Provide the [x, y] coordinate of the cell's center where the given text is located.  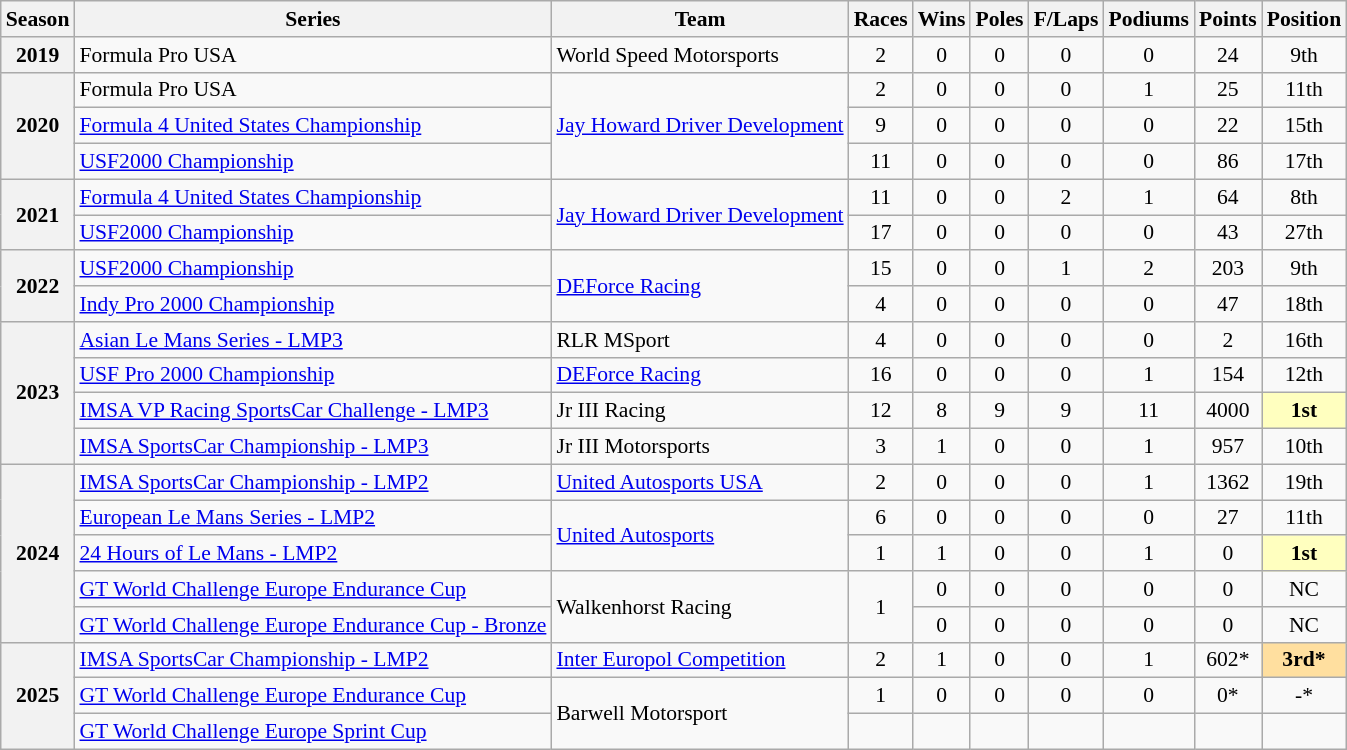
203 [1228, 269]
154 [1228, 375]
Barwell Motorsport [700, 714]
24 [1228, 55]
10th [1304, 447]
43 [1228, 233]
86 [1228, 162]
64 [1228, 197]
GT World Challenge Europe Endurance Cup - Bronze [312, 625]
Position [1304, 19]
16th [1304, 340]
1362 [1228, 482]
957 [1228, 447]
Team [700, 19]
3rd* [1304, 660]
RLR MSport [700, 340]
47 [1228, 304]
3 [881, 447]
27 [1228, 518]
2021 [38, 214]
IMSA SportsCar Championship - LMP3 [312, 447]
Races [881, 19]
Poles [999, 19]
Podiums [1148, 19]
2019 [38, 55]
United Autosports [700, 536]
2025 [38, 696]
2020 [38, 126]
Wins [942, 19]
15th [1304, 126]
United Autosports USA [700, 482]
12 [881, 411]
15 [881, 269]
Season [38, 19]
GT World Challenge Europe Sprint Cup [312, 732]
18th [1304, 304]
25 [1228, 90]
2022 [38, 286]
Jr III Racing [700, 411]
6 [881, 518]
2023 [38, 393]
8 [942, 411]
Walkenhorst Racing [700, 606]
USF Pro 2000 Championship [312, 375]
8th [1304, 197]
16 [881, 375]
2024 [38, 553]
17 [881, 233]
World Speed Motorsports [700, 55]
22 [1228, 126]
Inter Europol Competition [700, 660]
24 Hours of Le Mans - LMP2 [312, 554]
19th [1304, 482]
Series [312, 19]
17th [1304, 162]
27th [1304, 233]
Jr III Motorsports [700, 447]
Asian Le Mans Series - LMP3 [312, 340]
IMSA VP Racing SportsCar Challenge - LMP3 [312, 411]
4000 [1228, 411]
F/Laps [1066, 19]
Indy Pro 2000 Championship [312, 304]
12th [1304, 375]
Points [1228, 19]
European Le Mans Series - LMP2 [312, 518]
-* [1304, 696]
0* [1228, 696]
602* [1228, 660]
